Return (x, y) of the center of cell containing provided text 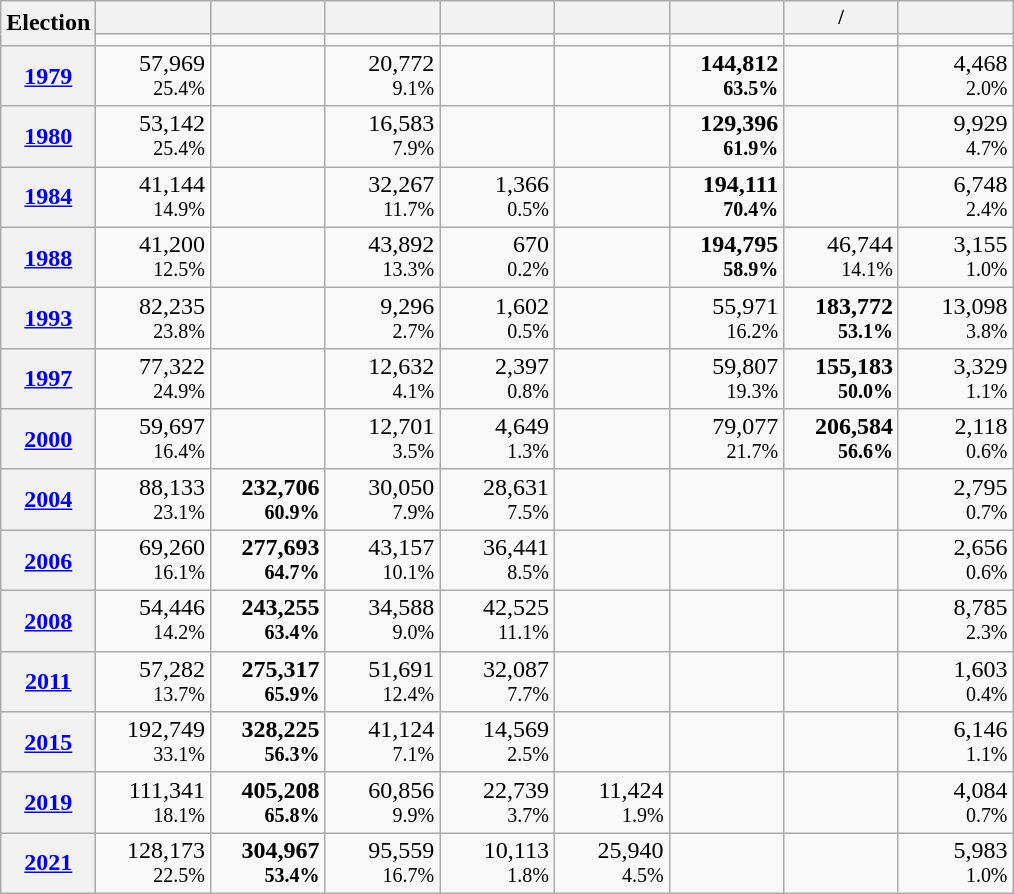
277,69364.7% (268, 560)
1,3660.5% (498, 198)
328,22556.3% (268, 742)
155,18350.0% (842, 378)
1980 (48, 136)
2015 (48, 742)
2,1180.6% (956, 440)
2021 (48, 864)
1993 (48, 318)
2004 (48, 500)
59,80719.3% (726, 378)
79,07721.7% (726, 440)
53,14225.4% (154, 136)
4,0840.7% (956, 802)
2019 (48, 802)
41,1247.1% (382, 742)
28,6317.5% (498, 500)
275,31765.9% (268, 682)
12,6324.1% (382, 378)
57,28213.7% (154, 682)
82,23523.8% (154, 318)
42,52511.1% (498, 622)
3,3291.1% (956, 378)
2,3970.8% (498, 378)
30,0507.9% (382, 500)
88,13323.1% (154, 500)
6,1461.1% (956, 742)
46,74414.1% (842, 258)
43,89213.3% (382, 258)
32,26711.7% (382, 198)
16,5837.9% (382, 136)
144,81263.5% (726, 76)
22,7393.7% (498, 802)
129,39661.9% (726, 136)
304,96753.4% (268, 864)
4,4682.0% (956, 76)
36,4418.5% (498, 560)
1984 (48, 198)
10,1131.8% (498, 864)
2000 (48, 440)
4,6491.3% (498, 440)
2,6560.6% (956, 560)
9,9294.7% (956, 136)
60,8569.9% (382, 802)
12,7013.5% (382, 440)
2006 (48, 560)
232,70660.9% (268, 500)
1988 (48, 258)
9,2962.7% (382, 318)
1997 (48, 378)
206,58456.6% (842, 440)
1,6020.5% (498, 318)
69,26016.1% (154, 560)
95,55916.7% (382, 864)
13,0983.8% (956, 318)
11,4241.9% (612, 802)
34,5889.0% (382, 622)
59,69716.4% (154, 440)
Election (48, 24)
32,0877.7% (498, 682)
55,97116.2% (726, 318)
6700.2% (498, 258)
2,7950.7% (956, 500)
111,34118.1% (154, 802)
194,11170.4% (726, 198)
194,79558.9% (726, 258)
3,1551.0% (956, 258)
41,14414.9% (154, 198)
5,9831.0% (956, 864)
1979 (48, 76)
20,7729.1% (382, 76)
192,74933.1% (154, 742)
1,6030.4% (956, 682)
14,5692.5% (498, 742)
57,96925.4% (154, 76)
51,69112.4% (382, 682)
183,77253.1% (842, 318)
6,7482.4% (956, 198)
54,44614.2% (154, 622)
41,20012.5% (154, 258)
77,32224.9% (154, 378)
8,7852.3% (956, 622)
405,20865.8% (268, 802)
/ (842, 18)
2011 (48, 682)
25,9404.5% (612, 864)
128,17322.5% (154, 864)
243,25563.4% (268, 622)
2008 (48, 622)
43,15710.1% (382, 560)
